Detect which cell encompasses the target text, then output its [x, y] center coordinate. 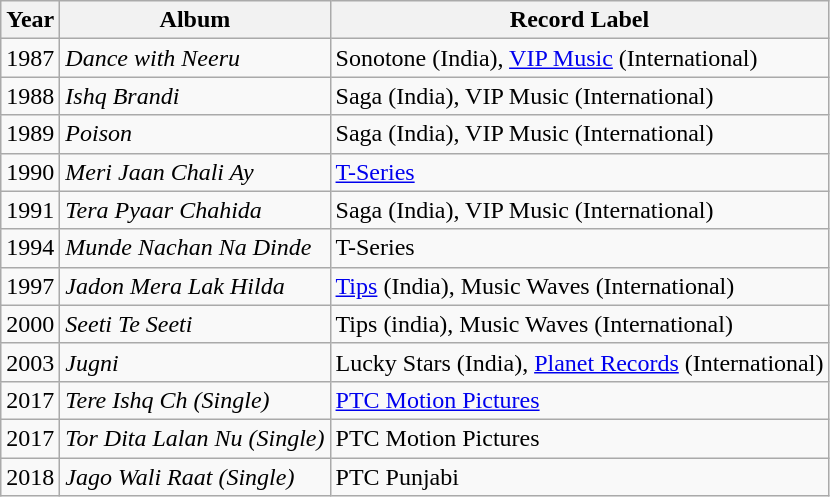
2000 [30, 324]
1989 [30, 134]
1994 [30, 248]
Tera Pyaar Chahida [195, 210]
2018 [30, 477]
Record Label [580, 20]
Sonotone (India), VIP Music (International) [580, 58]
Jugni [195, 362]
Jadon Mera Lak Hilda [195, 286]
Lucky Stars (India), Planet Records (International) [580, 362]
Jago Wali Raat (Single) [195, 477]
Ishq Brandi [195, 96]
PTC Punjabi [580, 477]
Tips (India), Music Waves (International) [580, 286]
Tips (india), Music Waves (International) [580, 324]
1988 [30, 96]
1991 [30, 210]
Tor Dita Lalan Nu (Single) [195, 438]
Year [30, 20]
Seeti Te Seeti [195, 324]
1987 [30, 58]
2003 [30, 362]
Tere Ishq Ch (Single) [195, 400]
Album [195, 20]
1997 [30, 286]
1990 [30, 172]
Munde Nachan Na Dinde [195, 248]
Meri Jaan Chali Ay [195, 172]
Dance with Neeru [195, 58]
Poison [195, 134]
